Determine the (x, y) coordinate at the center of the cell enclosing the given text.  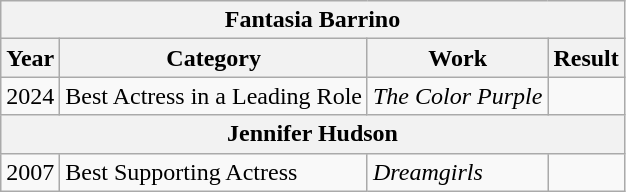
2024 (30, 96)
Result (586, 58)
Year (30, 58)
Best Supporting Actress (214, 172)
2007 (30, 172)
Category (214, 58)
The Color Purple (457, 96)
Fantasia Barrino (313, 20)
Jennifer Hudson (313, 134)
Dreamgirls (457, 172)
Best Actress in a Leading Role (214, 96)
Work (457, 58)
